Scan for the cell matching the given text and deliver its [X, Y] coordinate at center. 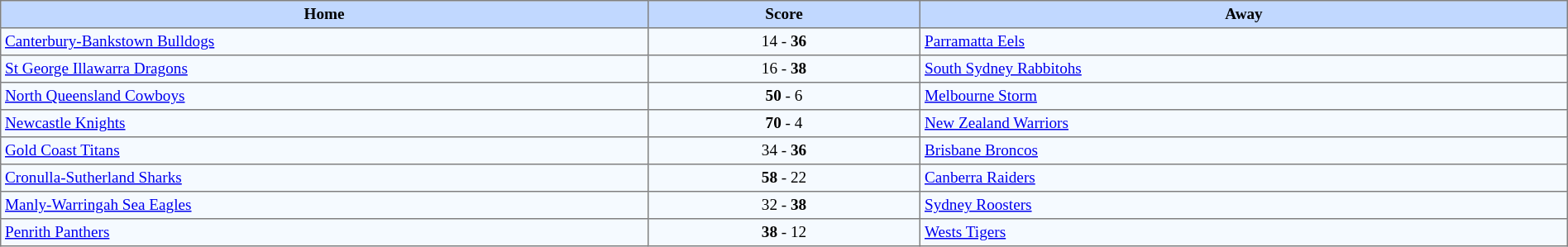
Away [1244, 15]
Cronulla-Sutherland Sharks [324, 178]
St George Illawarra Dragons [324, 69]
Canterbury-Bankstown Bulldogs [324, 41]
Penrith Panthers [324, 233]
Newcastle Knights [324, 124]
Canberra Raiders [1244, 178]
South Sydney Rabbitohs [1244, 69]
14 - 36 [784, 41]
Wests Tigers [1244, 233]
Sydney Roosters [1244, 205]
32 - 38 [784, 205]
Brisbane Broncos [1244, 150]
50 - 6 [784, 96]
Home [324, 15]
Manly-Warringah Sea Eagles [324, 205]
Gold Coast Titans [324, 150]
Melbourne Storm [1244, 96]
58 - 22 [784, 178]
70 - 4 [784, 124]
Parramatta Eels [1244, 41]
34 - 36 [784, 150]
38 - 12 [784, 233]
North Queensland Cowboys [324, 96]
Score [784, 15]
16 - 38 [784, 69]
New Zealand Warriors [1244, 124]
